Pinpoint the cell where the given text exists, returning its [x, y] midpoint coordinate. 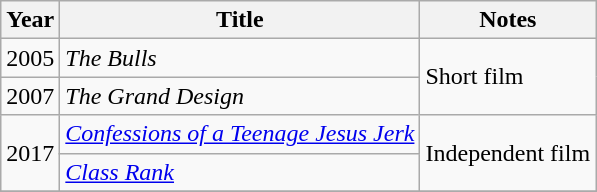
Class Rank [240, 172]
Title [240, 20]
Independent film [508, 153]
2005 [30, 58]
Notes [508, 20]
2007 [30, 96]
2017 [30, 153]
Confessions of a Teenage Jesus Jerk [240, 134]
The Grand Design [240, 96]
Short film [508, 77]
Year [30, 20]
The Bulls [240, 58]
